For the text-containing cell, return its midpoint in [X, Y] coordinate format. 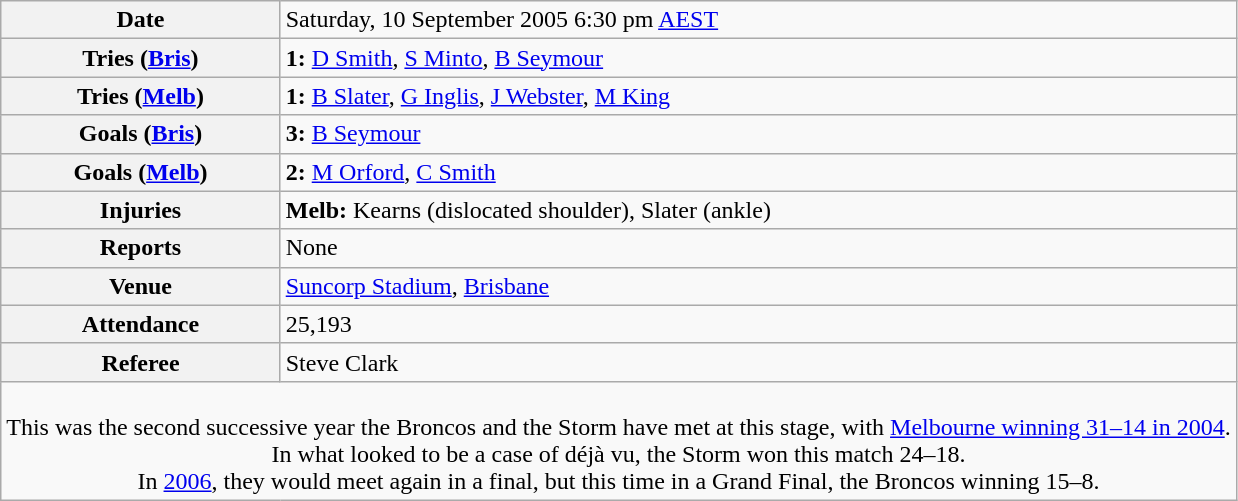
Attendance [140, 324]
Melb: Kearns (dislocated shoulder), Slater (ankle) [758, 210]
Steve Clark [758, 362]
Reports [140, 248]
Goals (Melb) [140, 172]
Saturday, 10 September 2005 6:30 pm AEST [758, 20]
Tries (Melb) [140, 96]
Tries (Bris) [140, 58]
1: B Slater, G Inglis, J Webster, M King [758, 96]
Goals (Bris) [140, 134]
None [758, 248]
1: D Smith, S Minto, B Seymour [758, 58]
Venue [140, 286]
Date [140, 20]
3: B Seymour [758, 134]
2: M Orford, C Smith [758, 172]
25,193 [758, 324]
Injuries [140, 210]
Suncorp Stadium, Brisbane [758, 286]
Referee [140, 362]
